Provide the [x, y] coordinate of the cell's center where the given text is located.  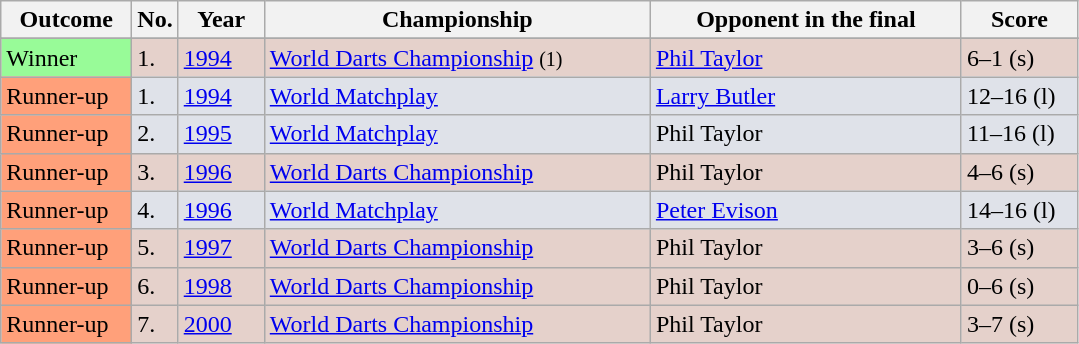
1998 [221, 286]
Winner [66, 58]
5. [155, 248]
3–6 (s) [1019, 248]
4. [155, 210]
3–7 (s) [1019, 324]
0–6 (s) [1019, 286]
7. [155, 324]
Larry Butler [806, 96]
Opponent in the final [806, 20]
1995 [221, 134]
6. [155, 286]
1997 [221, 248]
3. [155, 172]
2000 [221, 324]
2. [155, 134]
Outcome [66, 20]
12–16 (l) [1019, 96]
6–1 (s) [1019, 58]
14–16 (l) [1019, 210]
Championship [457, 20]
Score [1019, 20]
11–16 (l) [1019, 134]
Peter Evison [806, 210]
Year [221, 20]
World Darts Championship (1) [457, 58]
4–6 (s) [1019, 172]
No. [155, 20]
